Determine the [x, y] coordinate at the center of the cell enclosing the given text.  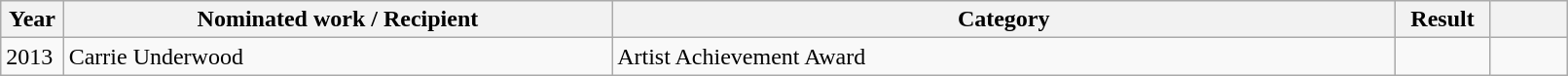
Artist Achievement Award [1004, 57]
Result [1442, 19]
Carrie Underwood [338, 57]
Year [32, 19]
Category [1004, 19]
2013 [32, 57]
Nominated work / Recipient [338, 19]
